Search for the cell housing the specified text and yield its [X, Y] center coordinate. 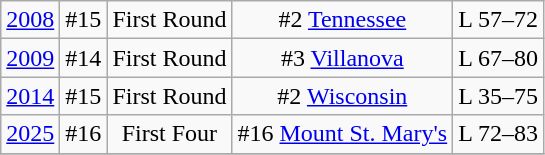
First Four [170, 134]
2009 [30, 58]
#2 Tennessee [342, 20]
#2 Wisconsin [342, 96]
#16 [84, 134]
#14 [84, 58]
#3 Villanova [342, 58]
L 57–72 [498, 20]
L 35–75 [498, 96]
L 72–83 [498, 134]
2008 [30, 20]
#16 Mount St. Mary's [342, 134]
L 67–80 [498, 58]
2025 [30, 134]
2014 [30, 96]
